Determine the (X, Y) coordinate at the center of the cell enclosing the given text.  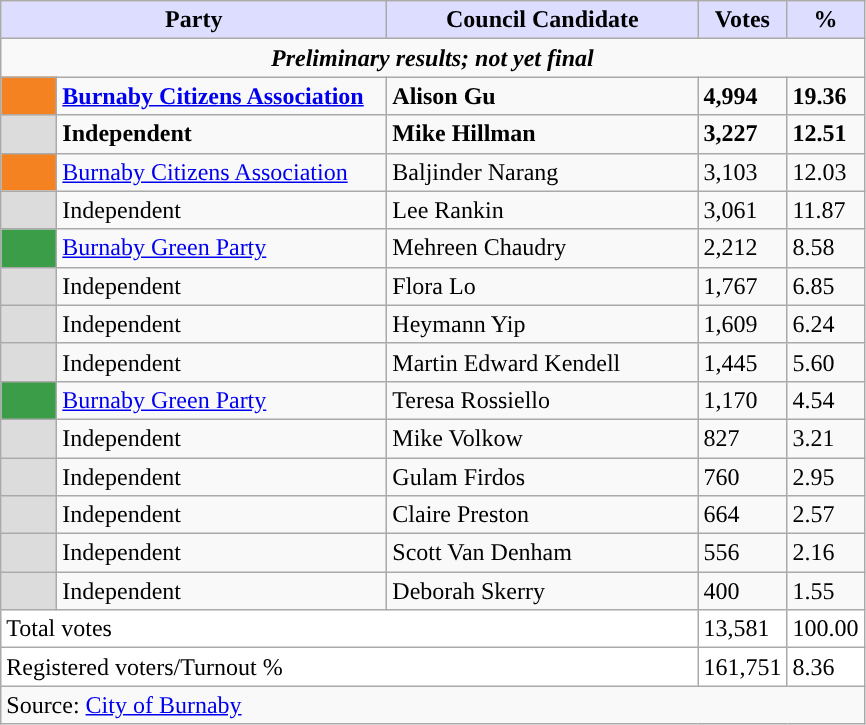
1,767 (742, 286)
8.58 (826, 248)
4,994 (742, 96)
Votes (742, 20)
4.54 (826, 400)
100.00 (826, 629)
8.36 (826, 667)
2,212 (742, 248)
Lee Rankin (542, 210)
Preliminary results; not yet final (432, 58)
1.55 (826, 591)
161,751 (742, 667)
3,227 (742, 134)
3,103 (742, 172)
6.85 (826, 286)
Scott Van Denham (542, 553)
Teresa Rossiello (542, 400)
19.36 (826, 96)
2.16 (826, 553)
400 (742, 591)
827 (742, 438)
5.60 (826, 362)
1,170 (742, 400)
664 (742, 515)
Party (194, 20)
Flora Lo (542, 286)
Deborah Skerry (542, 591)
1,445 (742, 362)
2.95 (826, 477)
6.24 (826, 324)
Council Candidate (542, 20)
12.51 (826, 134)
Martin Edward Kendell (542, 362)
556 (742, 553)
Mike Hillman (542, 134)
Heymann Yip (542, 324)
12.03 (826, 172)
Mike Volkow (542, 438)
13,581 (742, 629)
Baljinder Narang (542, 172)
Registered voters/Turnout % (350, 667)
Gulam Firdos (542, 477)
2.57 (826, 515)
Mehreen Chaudry (542, 248)
3.21 (826, 438)
% (826, 20)
11.87 (826, 210)
760 (742, 477)
Alison Gu (542, 96)
1,609 (742, 324)
Total votes (350, 629)
3,061 (742, 210)
Source: City of Burnaby (432, 705)
Claire Preston (542, 515)
